From the cell containing the given text, extract its center point as (X, Y) coordinate. 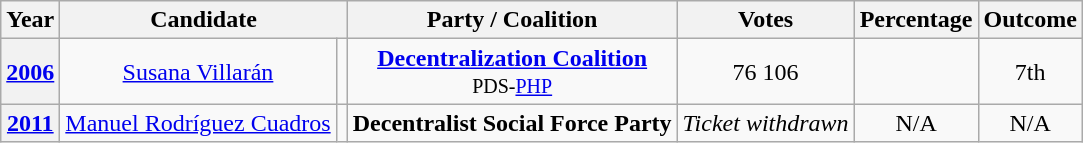
Year (30, 20)
76 106 (766, 72)
Manuel Rodríguez Cuadros (198, 123)
Candidate (204, 20)
Party / Coalition (512, 20)
2011 (30, 123)
2006 (30, 72)
7th (1030, 72)
Outcome (1030, 20)
Percentage (916, 20)
Susana Villarán (198, 72)
Votes (766, 20)
Decentralization CoalitionPDS-PHP (512, 72)
Decentralist Social Force Party (512, 123)
Ticket withdrawn (766, 123)
